Detect which cell encompasses the target text, then output its (X, Y) center coordinate. 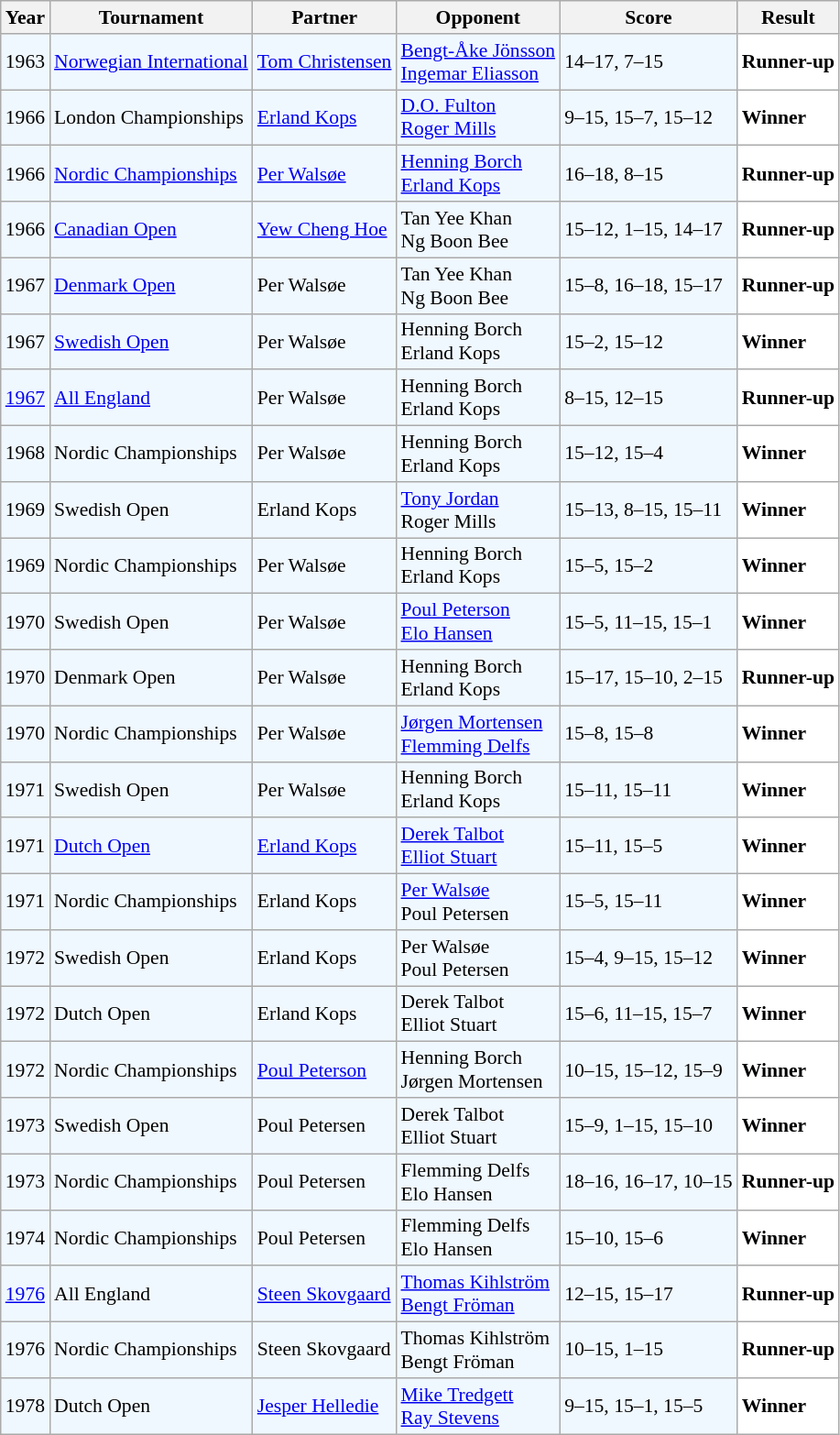
Norwegian International (151, 62)
15–11, 15–11 (649, 790)
15–5, 15–11 (649, 902)
Bengt-Åke Jönsson Ingemar Eliasson (478, 62)
Score (649, 17)
10–15, 1–15 (649, 1351)
Mike Tredgett Ray Stevens (478, 1406)
9–15, 15–1, 15–5 (649, 1406)
15–12, 1–15, 14–17 (649, 229)
8–15, 12–15 (649, 398)
18–16, 16–17, 10–15 (649, 1182)
1968 (26, 455)
15–8, 16–18, 15–17 (649, 286)
Tom Christensen (324, 62)
Result (788, 17)
14–17, 7–15 (649, 62)
15–11, 15–5 (649, 847)
Tournament (151, 17)
15–6, 11–15, 15–7 (649, 1013)
15–17, 15–10, 2–15 (649, 678)
1963 (26, 62)
Henning Borch Jørgen Mortensen (478, 1070)
15–2, 15–12 (649, 341)
1974 (26, 1237)
Poul Peterson Elo Hansen (478, 621)
Year (26, 17)
D.O. Fulton Roger Mills (478, 117)
16–18, 8–15 (649, 174)
15–4, 9–15, 15–12 (649, 958)
Jørgen Mortensen Flemming Delfs (478, 733)
15–9, 1–15, 15–10 (649, 1125)
15–5, 15–2 (649, 566)
12–15, 15–17 (649, 1294)
Poul Peterson (324, 1070)
Canadian Open (151, 229)
Tony Jordan Roger Mills (478, 509)
1978 (26, 1406)
15–10, 15–6 (649, 1237)
15–13, 8–15, 15–11 (649, 509)
Jesper Helledie (324, 1406)
10–15, 15–12, 15–9 (649, 1070)
15–8, 15–8 (649, 733)
15–5, 11–15, 15–1 (649, 621)
Opponent (478, 17)
Yew Cheng Hoe (324, 229)
9–15, 15–7, 15–12 (649, 117)
Partner (324, 17)
London Championships (151, 117)
15–12, 15–4 (649, 455)
